Return (x, y) of the center of cell containing provided text 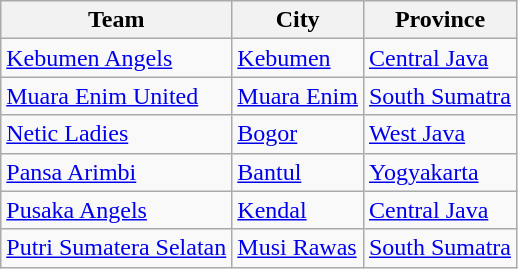
Musi Rawas (298, 248)
Kendal (298, 210)
Muara Enim United (116, 96)
Pusaka Angels (116, 210)
Province (440, 20)
Muara Enim (298, 96)
Netic Ladies (116, 134)
Pansa Arimbi (116, 172)
City (298, 20)
Kebumen (298, 58)
Yogyakarta (440, 172)
Bantul (298, 172)
Putri Sumatera Selatan (116, 248)
Kebumen Angels (116, 58)
Team (116, 20)
West Java (440, 134)
Bogor (298, 134)
